Output the [X, Y] coordinate of the center of the cell containing the given text.  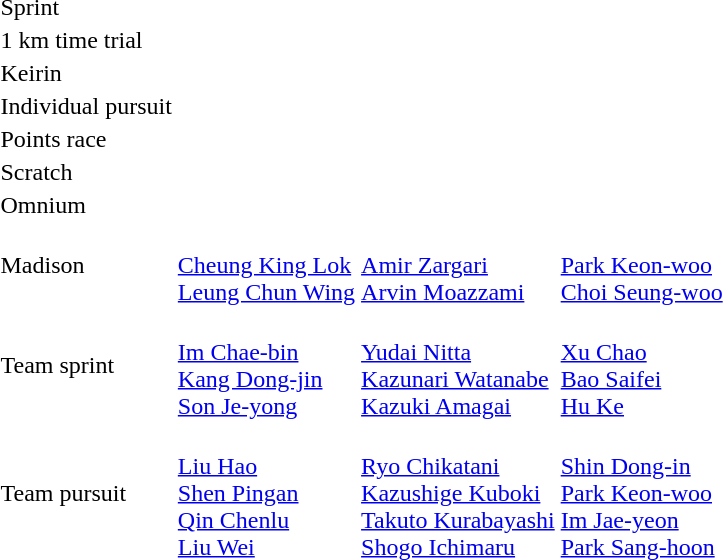
Im Chae-binKang Dong-jinSon Je-yong [266, 366]
Cheung King LokLeung Chun Wing [266, 265]
Yudai NittaKazunari WatanabeKazuki Amagai [458, 366]
Amir ZargariArvin Moazzami [458, 265]
